Identify which cell holds the provided text, then report its (X, Y) central coordinate. 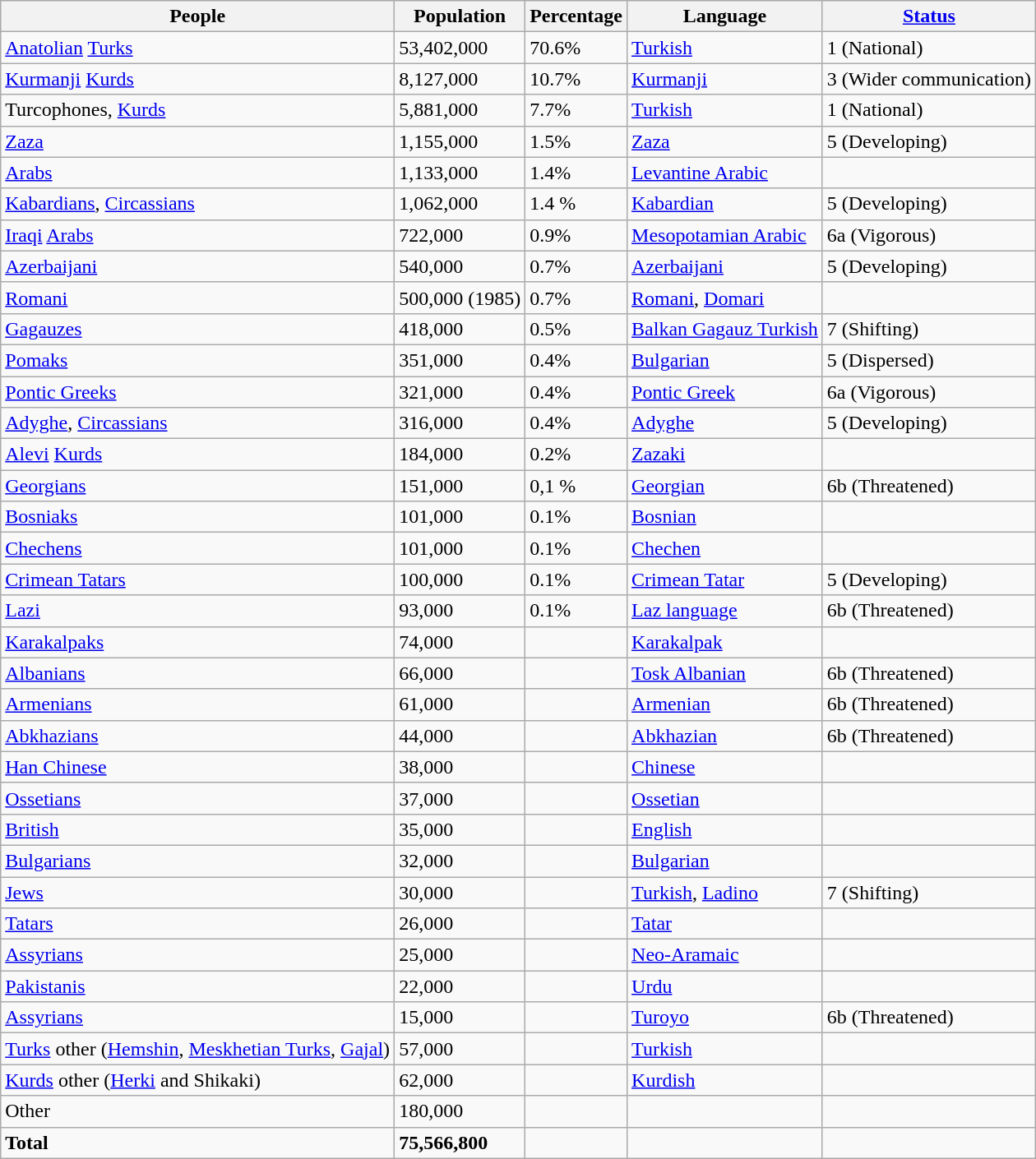
Ossetians (197, 798)
Georgian (725, 486)
44,000 (460, 736)
53,402,000 (460, 48)
38,000 (460, 767)
British (197, 829)
Kabardians, Circassians (197, 204)
93,000 (460, 611)
Lazi (197, 611)
Kurds other (Herki and Shikaki) (197, 1080)
74,000 (460, 642)
Pomaks (197, 360)
Kurdish (725, 1080)
Chinese (725, 767)
Bosnian (725, 517)
25,000 (460, 955)
Pakistanis (197, 986)
Anatolian Turks (197, 48)
5,881,000 (460, 110)
Turcophones, Kurds (197, 110)
English (725, 829)
Percentage (576, 16)
Bulgarians (197, 861)
Neo-Aramaic (725, 955)
Karakalpak (725, 642)
Iraqi Arabs (197, 235)
Pontic Greeks (197, 392)
32,000 (460, 861)
Population (460, 16)
Kabardian (725, 204)
Kurmanji Kurds (197, 79)
Balkan Gagauz Turkish (725, 329)
Language (725, 16)
Abkhazians (197, 736)
418,000 (460, 329)
Albanians (197, 673)
1.4% (576, 173)
Adyghe, Circassians (197, 423)
5 (Dispersed) (929, 360)
15,000 (460, 1018)
184,000 (460, 455)
Bosniaks (197, 517)
Mesopotamian Arabic (725, 235)
Kurmanji (725, 79)
57,000 (460, 1049)
26,000 (460, 924)
0.2% (576, 455)
3 (Wider communication) (929, 79)
Alevi Kurds (197, 455)
351,000 (460, 360)
151,000 (460, 486)
8,127,000 (460, 79)
22,000 (460, 986)
0,1 % (576, 486)
People (197, 16)
Karakalpaks (197, 642)
Turoyo (725, 1018)
Crimean Tatars (197, 579)
722,000 (460, 235)
Other (197, 1111)
100,000 (460, 579)
Arabs (197, 173)
61,000 (460, 704)
Armenian (725, 704)
0.5% (576, 329)
Romani (197, 298)
30,000 (460, 892)
Turkish, Ladino (725, 892)
Total (197, 1143)
62,000 (460, 1080)
10.7% (576, 79)
Adyghe (725, 423)
Tatars (197, 924)
500,000 (1985) (460, 298)
Turks other (Hemshin, Meskhetian Turks, Gajal) (197, 1049)
35,000 (460, 829)
Jews (197, 892)
1,062,000 (460, 204)
Crimean Tatar (725, 579)
Romani, Domari (725, 298)
1,133,000 (460, 173)
321,000 (460, 392)
Georgians (197, 486)
Pontic Greek (725, 392)
70.6% (576, 48)
Laz language (725, 611)
180,000 (460, 1111)
Gagauzes (197, 329)
37,000 (460, 798)
316,000 (460, 423)
Urdu (725, 986)
Armenians (197, 704)
Tosk Albanian (725, 673)
1.5% (576, 141)
Status (929, 16)
Tatar (725, 924)
Han Chinese (197, 767)
7.7% (576, 110)
Chechens (197, 548)
540,000 (460, 266)
Zazaki (725, 455)
1,155,000 (460, 141)
75,566,800 (460, 1143)
Levantine Arabic (725, 173)
Ossetian (725, 798)
66,000 (460, 673)
1.4 % (576, 204)
Abkhazian (725, 736)
Chechen (725, 548)
0.9% (576, 235)
